Capture the cell that displays the provided text and extract its (X, Y) central coordinate. 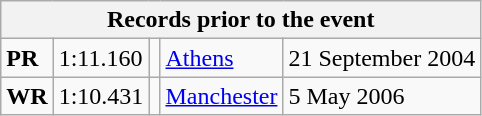
WR (27, 96)
21 September 2004 (382, 58)
Manchester (222, 96)
PR (27, 58)
1:10.431 (101, 96)
5 May 2006 (382, 96)
1:11.160 (101, 58)
Records prior to the event (241, 20)
Athens (222, 58)
